Extract the (X, Y) coordinate from the center of the cell holding the provided text.  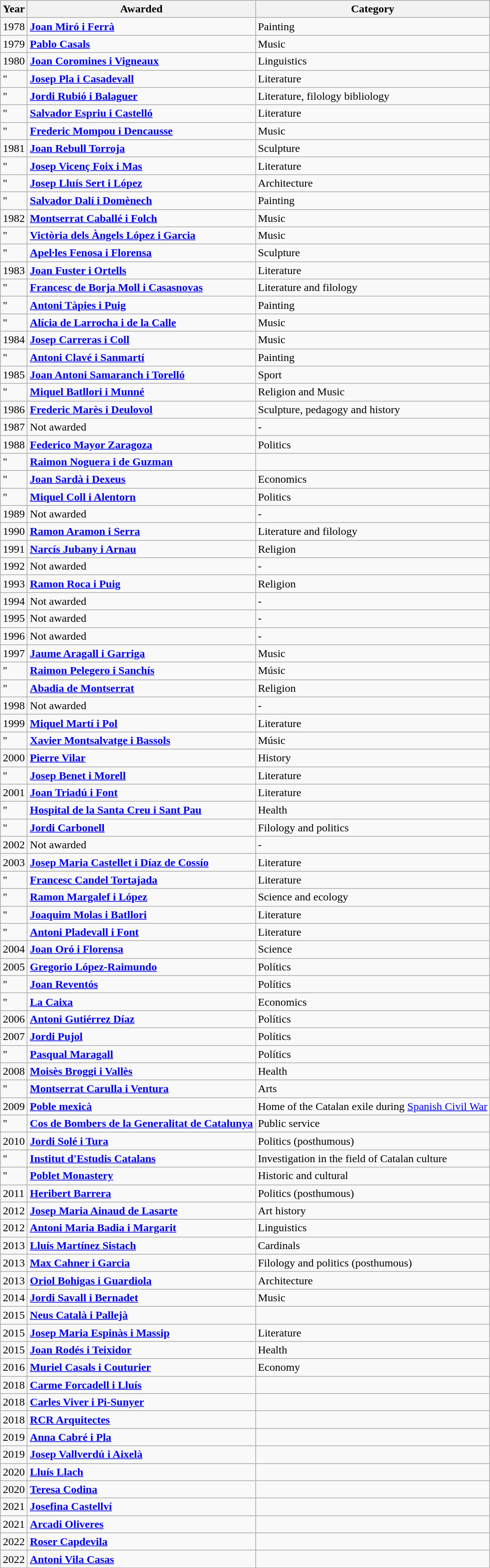
Cardinals (372, 1245)
2005 (14, 967)
1981 (14, 148)
RCR Arquitectes (141, 1420)
Institut d'Estudis Catalans (141, 1158)
Miquel Batllori i Munné (141, 392)
Miquel Coll i Alentorn (141, 496)
1980 (14, 61)
Historic and cultural (372, 1176)
1988 (14, 444)
Filology and politics (372, 828)
Montserrat Carulla i Ventura (141, 1089)
Jaume Aragall i Garriga (141, 653)
History (372, 758)
Joan Miró i Ferrà (141, 27)
1983 (14, 270)
2014 (14, 1298)
Sport (372, 375)
Ramon Roca i Puig (141, 584)
2004 (14, 949)
Lluís Llach (141, 1472)
Roser Capdevila (141, 1541)
Josep Maria Ainaud de Lasarte (141, 1211)
Jordi Savall i Bernadet (141, 1298)
Apel·les Fenosa i Florensa (141, 253)
Neus Català i Pallejà (141, 1315)
Antoni Vila Casas (141, 1559)
1997 (14, 653)
Miquel Martí i Pol (141, 723)
Joaquim Molas i Batllori (141, 915)
Ramon Margalef i López (141, 897)
1982 (14, 218)
1996 (14, 636)
1979 (14, 44)
1986 (14, 410)
Jordi Pujol (141, 1036)
Literature, filology bibliology (372, 96)
Xavier Montsalvatge i Bassols (141, 740)
Joan Antoni Samaranch i Torelló (141, 375)
Joan Oró i Florensa (141, 949)
La Caixa (141, 1002)
Joan Reventós (141, 984)
Sculpture, pedagogy and history (372, 410)
Filology and politics (posthumous) (372, 1263)
Poblet Monastery (141, 1176)
1985 (14, 375)
Year (14, 9)
2001 (14, 793)
Arcadi Oliveres (141, 1524)
Josefina Castellví (141, 1507)
Religion and Music (372, 392)
Pierre Vilar (141, 758)
Josep Maria Espinàs i Massip (141, 1333)
Josep Lluís Sert i López (141, 183)
1995 (14, 619)
Alícia de Larrocha i de la Calle (141, 323)
Public service (372, 1124)
2000 (14, 758)
Frederic Marès i Deulovol (141, 410)
Pablo Casals (141, 44)
Home of the Catalan exile during Spanish Civil War (372, 1106)
Joan Rebull Torroja (141, 148)
Josep Maria Castellet i Díaz de Cossío (141, 862)
1993 (14, 584)
Victòria dels Àngels López i Garcia (141, 236)
1991 (14, 549)
Investigation in the field of Catalan culture (372, 1158)
Frederic Mompou i Dencausse (141, 131)
Heribert Barrera (141, 1193)
Josep Pla i Casadevall (141, 79)
1999 (14, 723)
Narcís Jubany i Arnau (141, 549)
Antoni Maria Badia i Margarit (141, 1228)
Federico Mayor Zaragoza (141, 444)
Francesc de Borja Moll i Casasnovas (141, 288)
Gregorio López-Raimundo (141, 967)
Oriol Bohigas i Guardiola (141, 1280)
Ramon Aramon i Serra (141, 532)
1989 (14, 514)
Antoni Gutiérrez Díaz (141, 1019)
Economy (372, 1368)
Montserrat Caballé i Folch (141, 218)
Poble mexicà (141, 1106)
Art history (372, 1211)
Carles Viver i Pi-Sunyer (141, 1402)
Max Cahner i Garcia (141, 1263)
Muriel Casals i Couturier (141, 1368)
2008 (14, 1072)
1984 (14, 340)
1998 (14, 706)
1987 (14, 427)
Raimon Noguera i de Guzman (141, 462)
Arts (372, 1089)
Science and ecology (372, 897)
1992 (14, 566)
2002 (14, 845)
Awarded (141, 9)
2006 (14, 1019)
Pasqual Maragall (141, 1054)
1994 (14, 601)
Francesc Candel Tortajada (141, 880)
2003 (14, 862)
Antoni Pladevall i Font (141, 932)
2009 (14, 1106)
Jordi Carbonell (141, 828)
Anna Cabré i Pla (141, 1437)
Joan Rodés i Teixidor (141, 1350)
Joan Fuster i Ortells (141, 270)
Salvador Dalí i Domènech (141, 200)
Teresa Codina (141, 1489)
Jordi Solé i Tura (141, 1141)
Joan Sardà i Dexeus (141, 479)
Category (372, 9)
Hospital de la Santa Creu i Sant Pau (141, 810)
Josep Vicenç Foix i Mas (141, 166)
2011 (14, 1193)
Josep Carreras i Coll (141, 340)
1990 (14, 532)
2010 (14, 1141)
Josep Benet i Morell (141, 776)
2007 (14, 1036)
Joan Coromines i Vigneaux (141, 61)
Science (372, 949)
Antoni Clavé i Sanmartí (141, 357)
Lluís Martínez Sistach (141, 1245)
Abadia de Montserrat (141, 688)
Josep Vallverdú i Aixelà (141, 1455)
Raimon Pelegero i Sanchís (141, 671)
Salvador Espriu i Castelló (141, 113)
Antoni Tàpies i Puig (141, 305)
2016 (14, 1368)
1978 (14, 27)
Jordi Rubió i Balaguer (141, 96)
Moisès Broggi i Vallès (141, 1072)
Joan Triadú i Font (141, 793)
Cos de Bombers de la Generalitat de Catalunya (141, 1124)
Carme Forcadell i Lluís (141, 1385)
